Scan for the cell matching the given text and deliver its [x, y] coordinate at center. 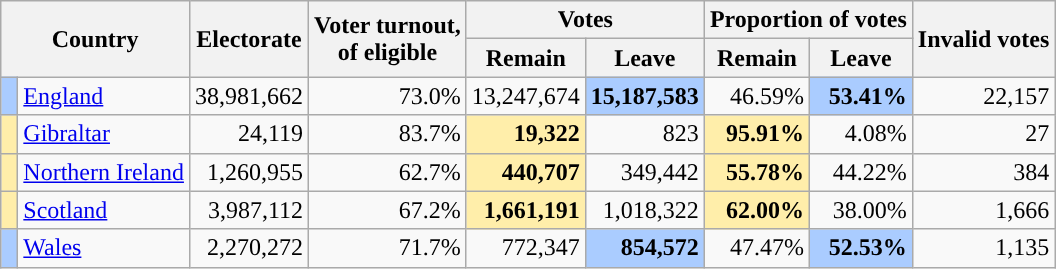
1,018,322 [644, 210]
1,661,191 [526, 210]
24,119 [248, 134]
823 [644, 134]
Scotland [104, 210]
1,135 [983, 248]
Country [96, 39]
Wales [104, 248]
772,347 [526, 248]
1,260,955 [248, 172]
27 [983, 134]
Proportion of votes [808, 20]
83.7% [388, 134]
Voter turnout, of eligible [388, 39]
1,666 [983, 210]
Invalid votes [983, 39]
854,572 [644, 248]
95.91% [756, 134]
46.59% [756, 96]
22,157 [983, 96]
19,322 [526, 134]
38,981,662 [248, 96]
55.78% [756, 172]
73.0% [388, 96]
53.41% [862, 96]
3,987,112 [248, 210]
2,270,272 [248, 248]
Northern Ireland [104, 172]
440,707 [526, 172]
62.00% [756, 210]
52.53% [862, 248]
349,442 [644, 172]
62.7% [388, 172]
47.47% [756, 248]
38.00% [862, 210]
Gibraltar [104, 134]
4.08% [862, 134]
15,187,583 [644, 96]
England [104, 96]
384 [983, 172]
44.22% [862, 172]
Votes [585, 20]
67.2% [388, 210]
Electorate [248, 39]
13,247,674 [526, 96]
71.7% [388, 248]
